Return the [x, y] coordinate for the center point of the cell that contains the specified text.  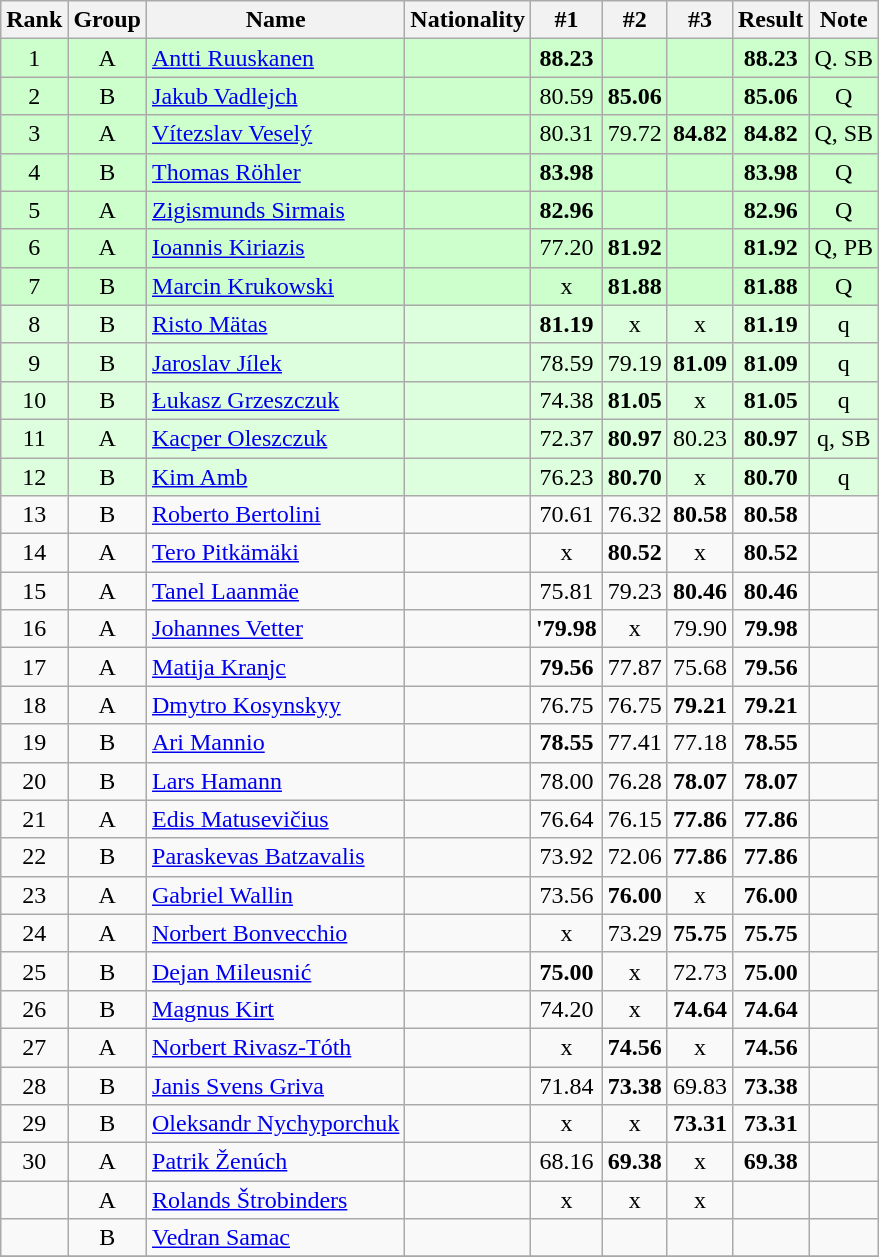
16 [34, 629]
75.81 [567, 591]
79.90 [700, 629]
6 [34, 248]
76.15 [634, 819]
'79.98 [567, 629]
12 [34, 477]
9 [34, 362]
77.87 [634, 667]
Johannes Vetter [276, 629]
Jaroslav Jílek [276, 362]
68.16 [567, 1162]
75.68 [700, 667]
80.23 [700, 438]
71.84 [567, 1085]
73.92 [567, 857]
79.98 [770, 629]
Kim Amb [276, 477]
7 [34, 286]
#3 [700, 20]
80.31 [567, 134]
Norbert Rivasz-Tóth [276, 1047]
Q, SB [844, 134]
#2 [634, 20]
72.06 [634, 857]
Łukasz Grzeszczuk [276, 400]
Oleksandr Nychyporchuk [276, 1124]
72.73 [700, 971]
Kacper Oleszczuk [276, 438]
76.28 [634, 781]
Matija Kranjc [276, 667]
80.59 [567, 96]
Edis Matusevičius [276, 819]
Group [108, 20]
10 [34, 400]
Risto Mätas [276, 324]
Nationality [468, 20]
24 [34, 933]
2 [34, 96]
76.32 [634, 515]
23 [34, 895]
78.59 [567, 362]
Tanel Laanmäe [276, 591]
21 [34, 819]
77.18 [700, 743]
Result [770, 20]
Antti Ruuskanen [276, 58]
69.83 [700, 1085]
q, SB [844, 438]
73.56 [567, 895]
18 [34, 705]
1 [34, 58]
Magnus Kirt [276, 1009]
Thomas Röhler [276, 172]
Vedran Samac [276, 1238]
26 [34, 1009]
22 [34, 857]
Roberto Bertolini [276, 515]
72.37 [567, 438]
Norbert Bonvecchio [276, 933]
76.23 [567, 477]
Janis Svens Griva [276, 1085]
Ioannis Kiriazis [276, 248]
76.64 [567, 819]
#1 [567, 20]
73.29 [634, 933]
Name [276, 20]
77.20 [567, 248]
79.23 [634, 591]
79.72 [634, 134]
Gabriel Wallin [276, 895]
Rolands Štrobinders [276, 1200]
74.38 [567, 400]
79.19 [634, 362]
Note [844, 20]
Patrik Ženúch [276, 1162]
Ari Mannio [276, 743]
78.00 [567, 781]
13 [34, 515]
Dejan Mileusnić [276, 971]
Rank [34, 20]
3 [34, 134]
27 [34, 1047]
28 [34, 1085]
Zigismunds Sirmais [276, 210]
17 [34, 667]
29 [34, 1124]
Q, PB [844, 248]
77.41 [634, 743]
Dmytro Kosynskyy [276, 705]
19 [34, 743]
Paraskevas Batzavalis [276, 857]
15 [34, 591]
Marcin Krukowski [276, 286]
11 [34, 438]
Lars Hamann [276, 781]
74.20 [567, 1009]
Vítezslav Veselý [276, 134]
4 [34, 172]
Tero Pitkämäki [276, 553]
Jakub Vadlejch [276, 96]
25 [34, 971]
70.61 [567, 515]
20 [34, 781]
8 [34, 324]
14 [34, 553]
5 [34, 210]
Q. SB [844, 58]
30 [34, 1162]
